Capture the cell that displays the provided text and extract its (X, Y) central coordinate. 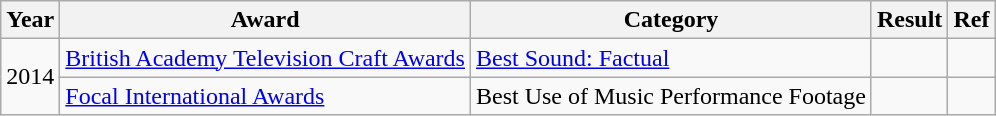
Year (30, 20)
Best Sound: Factual (670, 58)
Ref (972, 20)
Category (670, 20)
Focal International Awards (266, 96)
Best Use of Music Performance Footage (670, 96)
Result (909, 20)
British Academy Television Craft Awards (266, 58)
Award (266, 20)
2014 (30, 77)
